Extract the [x, y] coordinate from the center of the cell holding the provided text.  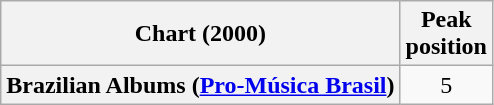
5 [446, 85]
Chart (2000) [200, 34]
Peak position [446, 34]
Brazilian Albums (Pro-Música Brasil) [200, 85]
